Capture the cell that displays the provided text and extract its (x, y) central coordinate. 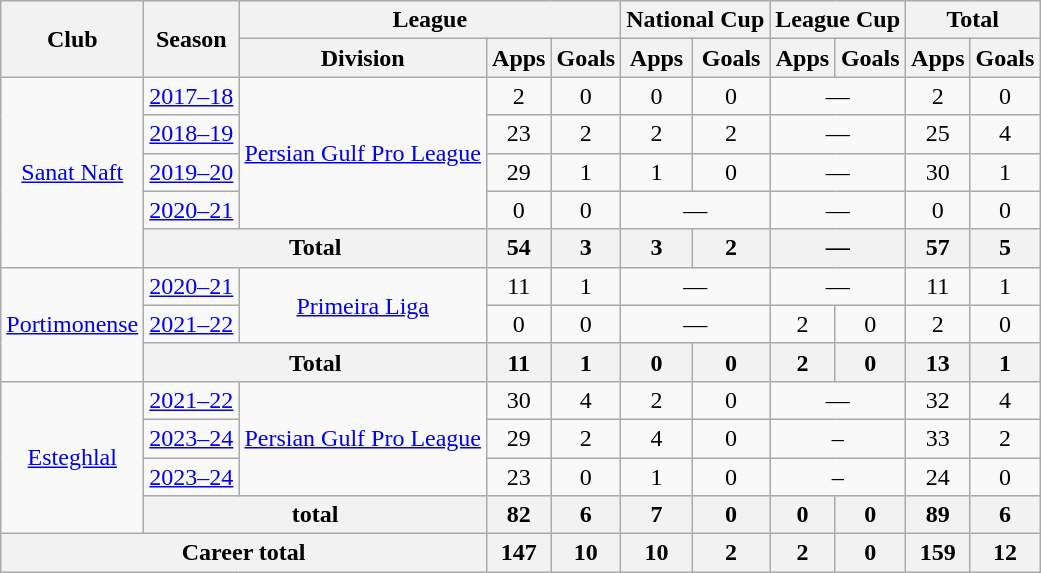
89 (938, 515)
147 (519, 553)
33 (938, 438)
57 (938, 248)
12 (1005, 553)
Season (192, 39)
League Cup (838, 20)
7 (657, 515)
54 (519, 248)
159 (938, 553)
25 (938, 134)
24 (938, 477)
2019–20 (192, 172)
2018–19 (192, 134)
National Cup (696, 20)
13 (938, 362)
Esteghlal (72, 457)
5 (1005, 248)
Primeira Liga (363, 305)
League (430, 20)
Division (363, 58)
Club (72, 39)
82 (519, 515)
2017–18 (192, 96)
Sanat Naft (72, 172)
Portimonense (72, 324)
total (316, 515)
32 (938, 400)
Career total (244, 553)
